Scan for the cell matching the given text and deliver its (X, Y) coordinate at center. 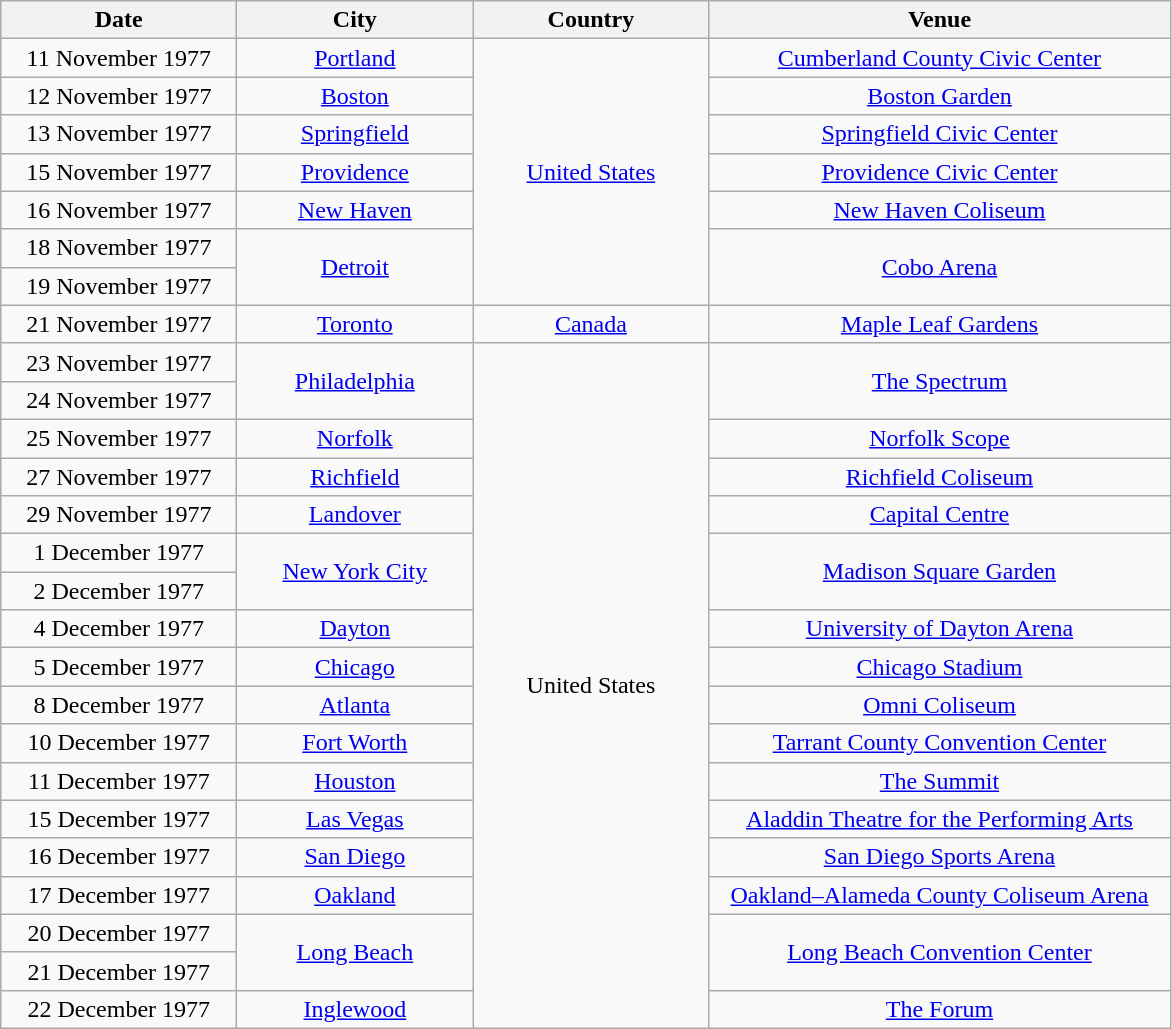
The Spectrum (940, 381)
29 November 1977 (119, 515)
Detroit (355, 267)
Long Beach Convention Center (940, 952)
24 November 1977 (119, 400)
San Diego (355, 857)
Boston Garden (940, 96)
Providence Civic Center (940, 172)
The Forum (940, 1009)
Capital Centre (940, 515)
City (355, 20)
Portland (355, 58)
Venue (940, 20)
Springfield (355, 134)
Oakland (355, 895)
17 December 1977 (119, 895)
Country (591, 20)
15 December 1977 (119, 819)
Springfield Civic Center (940, 134)
Chicago Stadium (940, 667)
18 November 1977 (119, 248)
4 December 1977 (119, 629)
Boston (355, 96)
Fort Worth (355, 743)
21 November 1977 (119, 324)
23 November 1977 (119, 362)
8 December 1977 (119, 705)
Oakland–Alameda County Coliseum Arena (940, 895)
Tarrant County Convention Center (940, 743)
Providence (355, 172)
Dayton (355, 629)
Date (119, 20)
Cumberland County Civic Center (940, 58)
5 December 1977 (119, 667)
New Haven Coliseum (940, 210)
The Summit (940, 781)
21 December 1977 (119, 971)
Canada (591, 324)
Chicago (355, 667)
11 December 1977 (119, 781)
Toronto (355, 324)
Norfolk (355, 438)
22 December 1977 (119, 1009)
Madison Square Garden (940, 572)
New York City (355, 572)
Houston (355, 781)
Richfield (355, 477)
New Haven (355, 210)
University of Dayton Arena (940, 629)
Atlanta (355, 705)
10 December 1977 (119, 743)
Long Beach (355, 952)
16 December 1977 (119, 857)
Cobo Arena (940, 267)
Philadelphia (355, 381)
Las Vegas (355, 819)
Richfield Coliseum (940, 477)
Aladdin Theatre for the Performing Arts (940, 819)
Inglewood (355, 1009)
25 November 1977 (119, 438)
2 December 1977 (119, 591)
15 November 1977 (119, 172)
1 December 1977 (119, 553)
Landover (355, 515)
20 December 1977 (119, 933)
13 November 1977 (119, 134)
27 November 1977 (119, 477)
11 November 1977 (119, 58)
San Diego Sports Arena (940, 857)
Maple Leaf Gardens (940, 324)
19 November 1977 (119, 286)
Norfolk Scope (940, 438)
16 November 1977 (119, 210)
Omni Coliseum (940, 705)
12 November 1977 (119, 96)
